Identify which cell holds the provided text, then report its (X, Y) central coordinate. 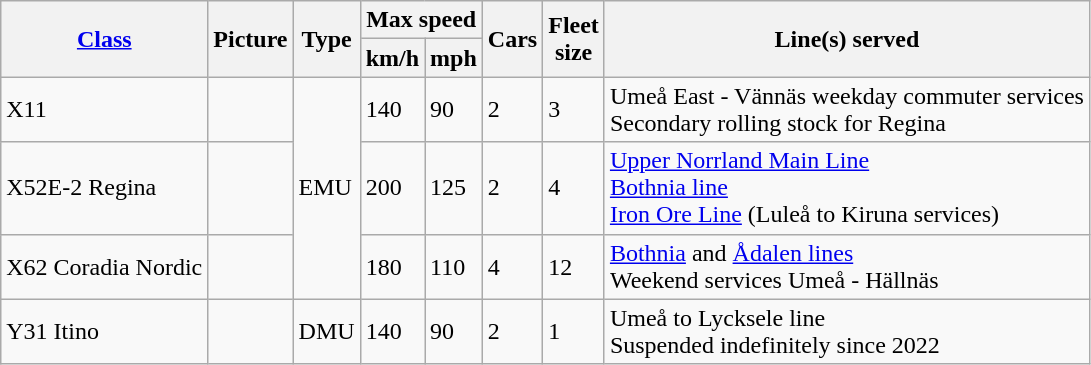
Picture (250, 39)
DMU (326, 332)
Y31 Itino (104, 332)
Fleetsize (574, 39)
125 (454, 188)
200 (392, 188)
km/h (392, 58)
Cars (512, 39)
mph (454, 58)
Line(s) served (846, 39)
Type (326, 39)
Bothnia and Ådalen linesWeekend services Umeå - Hällnäs (846, 266)
Umeå to Lycksele lineSuspended indefinitely since 2022 (846, 332)
12 (574, 266)
Upper Norrland Main LineBothnia lineIron Ore Line (Luleå to Kiruna services) (846, 188)
X52E-2 Regina (104, 188)
X62 Coradia Nordic (104, 266)
3 (574, 110)
EMU (326, 188)
X11 (104, 110)
Max speed (421, 20)
1 (574, 332)
Class (104, 39)
110 (454, 266)
180 (392, 266)
Umeå East - Vännäs weekday commuter servicesSecondary rolling stock for Regina (846, 110)
